Provide the (X, Y) coordinate of the cell's center where the given text is located.  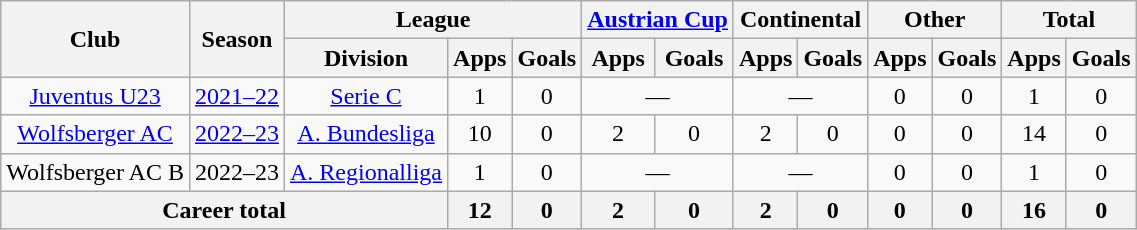
16 (1034, 210)
A. Bundesliga (366, 134)
Club (96, 39)
Other (935, 20)
Career total (224, 210)
Wolfsberger AC (96, 134)
A. Regionalliga (366, 172)
12 (480, 210)
Juventus U23 (96, 96)
2021–22 (236, 96)
10 (480, 134)
League (432, 20)
Total (1069, 20)
Season (236, 39)
Division (366, 58)
Continental (800, 20)
Serie C (366, 96)
14 (1034, 134)
Austrian Cup (658, 20)
Wolfsberger AC B (96, 172)
